Provide the [x, y] coordinate of the cell's center where the given text is located.  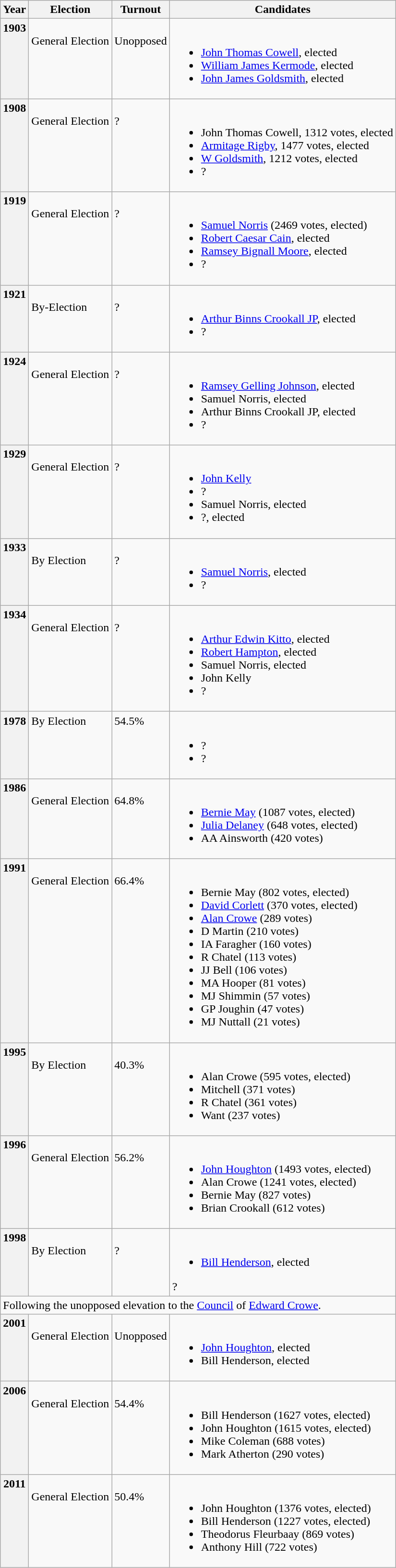
John Houghton, electedBill Henderson, elected [282, 1348]
1978 [14, 745]
John Thomas Cowell, electedWilliam James Kermode, electedJohn James Goldsmith, elected [282, 59]
1998 [14, 1262]
64.8% [141, 818]
54.4% [141, 1428]
54.5% [141, 745]
66.4% [141, 951]
1929 [14, 492]
John Houghton (1376 votes, elected)Bill Henderson (1227 votes, elected)Theodorus Fleurbaay (869 votes)Anthony Hill (722 votes) [282, 1521]
Year [14, 10]
Bill Henderson, elected? [282, 1262]
Ramsey Gelling Johnson, electedSamuel Norris, electedArthur Binns Crookall JP, elected? [282, 399]
2001 [14, 1348]
By-Election [70, 318]
Alan Crowe (595 votes, elected)Mitchell (371 votes)R Chatel (361 votes)Want (237 votes) [282, 1089]
40.3% [141, 1089]
Arthur Edwin Kitto, electedRobert Hampton, electedSamuel Norris, electedJohn Kelly? [282, 658]
John Houghton (1493 votes, elected)Alan Crowe (1241 votes, elected)Bernie May (827 votes)Brian Crookall (612 votes) [282, 1182]
1934 [14, 658]
Election [70, 10]
Samuel Norris, elected? [282, 572]
Following the unopposed elevation to the Council of Edward Crowe. [198, 1305]
1996 [14, 1182]
1903 [14, 59]
50.4% [141, 1521]
1908 [14, 145]
Arthur Binns Crookall JP, elected? [282, 318]
John Kelly?Samuel Norris, elected?, elected [282, 492]
1995 [14, 1089]
56.2% [141, 1182]
Turnout [141, 10]
John Thomas Cowell, 1312 votes, electedArmitage Rigby, 1477 votes, electedW Goldsmith, 1212 votes, elected? [282, 145]
1924 [14, 399]
Bernie May (1087 votes, elected)Julia Delaney (648 votes, elected)AA Ainsworth (420 votes) [282, 818]
2006 [14, 1428]
1933 [14, 572]
Samuel Norris (2469 votes, elected)Robert Caesar Cain, electedRamsey Bignall Moore, elected? [282, 238]
2011 [14, 1521]
1921 [14, 318]
1986 [14, 818]
Candidates [282, 10]
?? [282, 745]
1991 [14, 951]
Bill Henderson (1627 votes, elected)John Houghton (1615 votes, elected)Mike Coleman (688 votes)Mark Atherton (290 votes) [282, 1428]
1919 [14, 238]
